From the cell containing the given text, extract its center point as (x, y) coordinate. 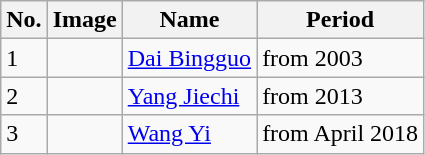
Name (189, 20)
1 (24, 58)
Dai Bingguo (189, 58)
Image (84, 20)
No. (24, 20)
from 2003 (340, 58)
3 (24, 134)
from April 2018 (340, 134)
from 2013 (340, 96)
2 (24, 96)
Wang Yi (189, 134)
Period (340, 20)
Yang Jiechi (189, 96)
